From the cell containing the given text, extract its center point as [x, y] coordinate. 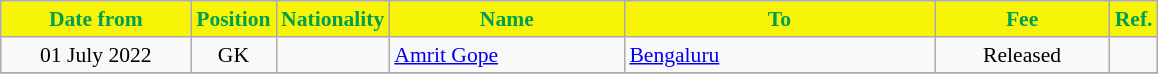
Nationality [332, 19]
Released [1022, 55]
01 July 2022 [96, 55]
Date from [96, 19]
GK [234, 55]
Fee [1022, 19]
To [779, 19]
Bengaluru [779, 55]
Ref. [1134, 19]
Name [506, 19]
Amrit Gope [506, 55]
Position [234, 19]
